Extract the (x, y) coordinate from the center of the cell holding the provided text.  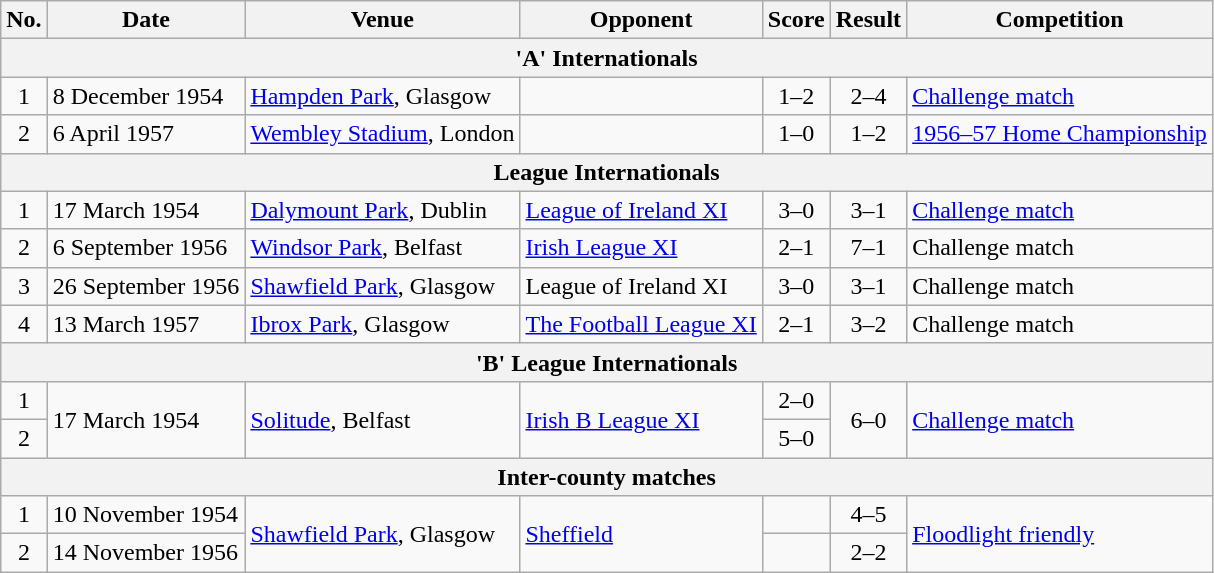
No. (24, 20)
'B' League Internationals (607, 362)
Floodlight friendly (1060, 534)
The Football League XI (641, 324)
1956–57 Home Championship (1060, 134)
10 November 1954 (146, 515)
Ibrox Park, Glasgow (382, 324)
4–5 (868, 515)
5–0 (796, 438)
Wembley Stadium, London (382, 134)
7–1 (868, 248)
Inter-county matches (607, 477)
Dalymount Park, Dublin (382, 210)
1–0 (796, 134)
6 April 1957 (146, 134)
Venue (382, 20)
Windsor Park, Belfast (382, 248)
2–0 (796, 400)
Sheffield (641, 534)
8 December 1954 (146, 96)
Solitude, Belfast (382, 419)
6 September 1956 (146, 248)
Hampden Park, Glasgow (382, 96)
Competition (1060, 20)
Irish League XI (641, 248)
Opponent (641, 20)
26 September 1956 (146, 286)
13 March 1957 (146, 324)
Score (796, 20)
2–4 (868, 96)
Result (868, 20)
2–2 (868, 553)
14 November 1956 (146, 553)
3 (24, 286)
Date (146, 20)
'A' Internationals (607, 58)
Irish B League XI (641, 419)
4 (24, 324)
6–0 (868, 419)
3–2 (868, 324)
League Internationals (607, 172)
